Find where the given text appears and provide that cell's center as (X, Y) coordinate. 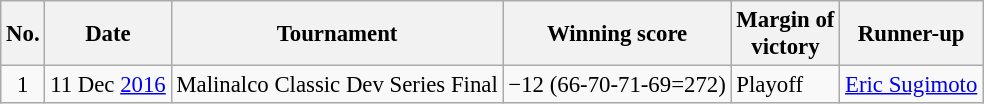
Winning score (617, 34)
1 (23, 85)
11 Dec 2016 (108, 85)
−12 (66-70-71-69=272) (617, 85)
Date (108, 34)
Runner-up (912, 34)
Playoff (786, 85)
Malinalco Classic Dev Series Final (337, 85)
Margin ofvictory (786, 34)
No. (23, 34)
Eric Sugimoto (912, 85)
Tournament (337, 34)
